Search for the cell housing the specified text and yield its (x, y) center coordinate. 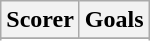
Goals (114, 20)
Scorer (40, 20)
